Capture the cell that displays the provided text and extract its [X, Y] central coordinate. 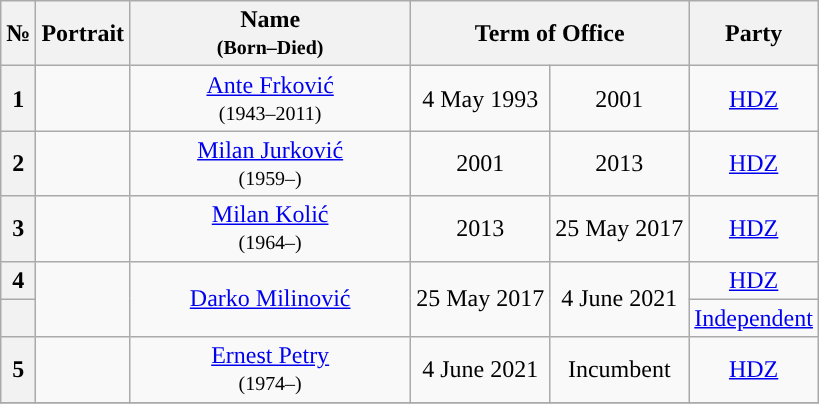
Term of Office [550, 34]
№ [18, 34]
4 [18, 280]
1 [18, 98]
Milan Kolić(1964–) [270, 228]
3 [18, 228]
2 [18, 164]
4 May 1993 [480, 98]
Independent [754, 318]
5 [18, 370]
Name(Born–Died) [270, 34]
Ernest Petry(1974–) [270, 370]
Incumbent [620, 370]
Portrait [83, 34]
Party [754, 34]
Milan Jurković(1959–) [270, 164]
Ante Frković(1943–2011) [270, 98]
Darko Milinović [270, 299]
